For the text-containing cell, return its midpoint in (x, y) coordinate format. 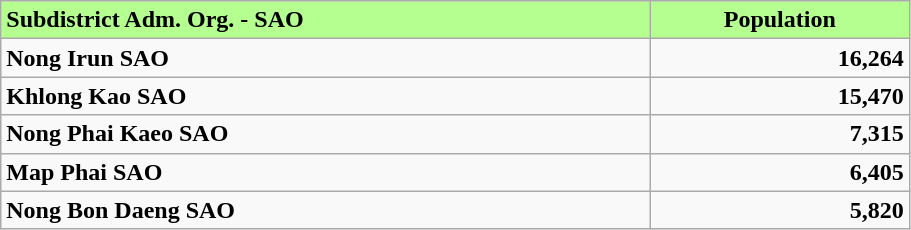
16,264 (780, 58)
7,315 (780, 134)
6,405 (780, 172)
15,470 (780, 96)
Nong Irun SAO (326, 58)
Nong Phai Kaeo SAO (326, 134)
Khlong Kao SAO (326, 96)
Subdistrict Adm. Org. - SAO (326, 20)
5,820 (780, 210)
Nong Bon Daeng SAO (326, 210)
Population (780, 20)
Map Phai SAO (326, 172)
